Extract the (x, y) coordinate from the center of the cell holding the provided text.  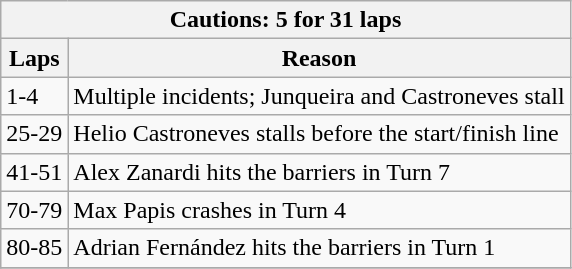
70-79 (34, 210)
Alex Zanardi hits the barriers in Turn 7 (319, 172)
Reason (319, 58)
Laps (34, 58)
Adrian Fernández hits the barriers in Turn 1 (319, 248)
Max Papis crashes in Turn 4 (319, 210)
41-51 (34, 172)
25-29 (34, 134)
Cautions: 5 for 31 laps (286, 20)
Helio Castroneves stalls before the start/finish line (319, 134)
1-4 (34, 96)
Multiple incidents; Junqueira and Castroneves stall (319, 96)
80-85 (34, 248)
